For the text-containing cell, return its midpoint in [X, Y] coordinate format. 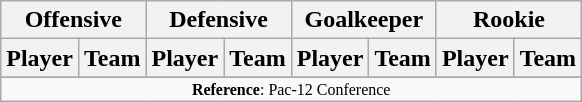
Reference: Pac-12 Conference [292, 89]
Rookie [508, 20]
Offensive [74, 20]
Defensive [218, 20]
Goalkeeper [364, 20]
